Locate the cell with the specified text and output its (x, y) center coordinate. 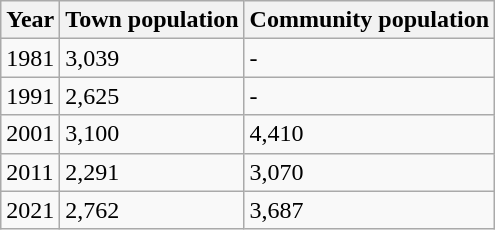
3,070 (369, 172)
2,762 (152, 210)
2,291 (152, 172)
1981 (30, 58)
Community population (369, 20)
3,687 (369, 210)
4,410 (369, 134)
2,625 (152, 96)
3,039 (152, 58)
3,100 (152, 134)
1991 (30, 96)
2021 (30, 210)
Town population (152, 20)
Year (30, 20)
2001 (30, 134)
2011 (30, 172)
